Provide the (X, Y) coordinate of the cell's center where the given text is located.  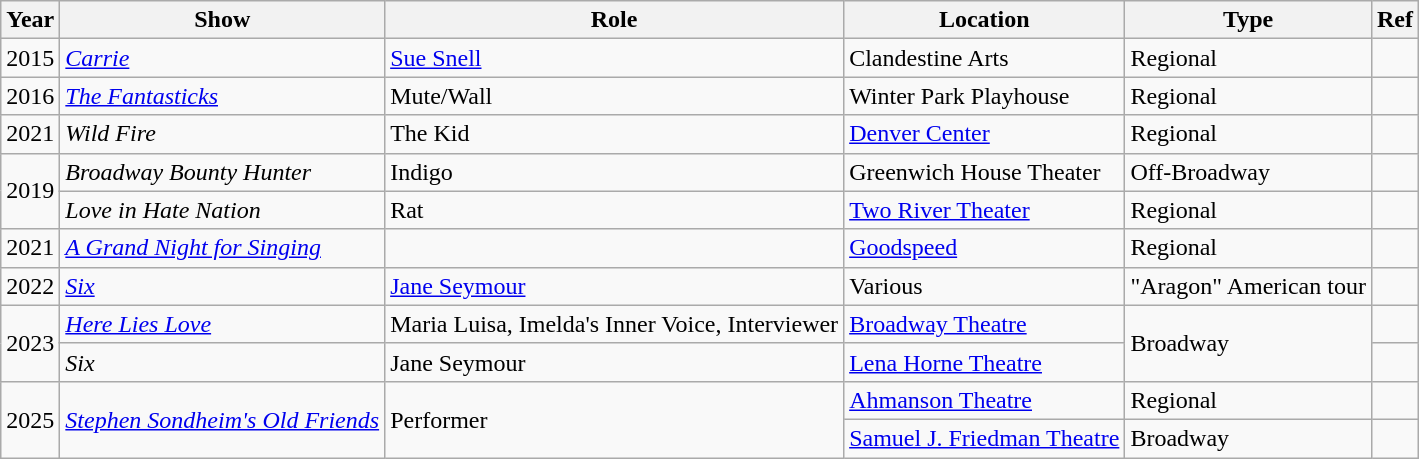
2025 (30, 419)
2015 (30, 58)
Indigo (614, 172)
Clandestine Arts (984, 58)
Year (30, 20)
Broadway Theatre (984, 324)
Performer (614, 419)
"Aragon" American tour (1248, 286)
2023 (30, 343)
Here Lies Love (222, 324)
2022 (30, 286)
Denver Center (984, 134)
Show (222, 20)
Mute/Wall (614, 96)
2016 (30, 96)
Rat (614, 210)
2019 (30, 191)
Ref (1394, 20)
Location (984, 20)
Stephen Sondheim's Old Friends (222, 419)
Love in Hate Nation (222, 210)
Broadway Bounty Hunter (222, 172)
Various (984, 286)
The Kid (614, 134)
Samuel J. Friedman Theatre (984, 438)
Two River Theater (984, 210)
Sue Snell (614, 58)
Off-Broadway (1248, 172)
Wild Fire (222, 134)
The Fantasticks (222, 96)
Ahmanson Theatre (984, 400)
Carrie (222, 58)
Greenwich House Theater (984, 172)
Goodspeed (984, 248)
Maria Luisa, Imelda's Inner Voice, Interviewer (614, 324)
Role (614, 20)
Winter Park Playhouse (984, 96)
A Grand Night for Singing (222, 248)
Lena Horne Theatre (984, 362)
Type (1248, 20)
